Return (X, Y) of the center of cell containing provided text 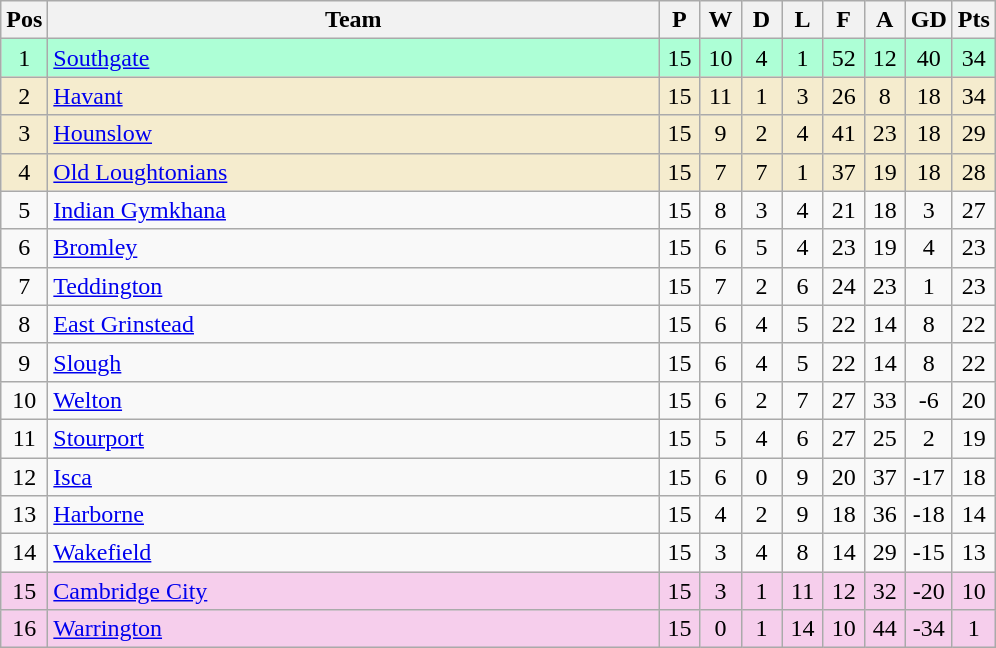
Cambridge City (354, 591)
Hounslow (354, 134)
Pts (974, 20)
East Grinstead (354, 324)
A (884, 20)
44 (884, 629)
-6 (928, 400)
33 (884, 400)
-15 (928, 553)
Slough (354, 362)
Indian Gymkhana (354, 210)
W (720, 20)
21 (844, 210)
16 (24, 629)
-20 (928, 591)
40 (928, 58)
26 (844, 96)
52 (844, 58)
Pos (24, 20)
36 (884, 515)
28 (974, 172)
Isca (354, 477)
Wakefield (354, 553)
24 (844, 286)
32 (884, 591)
Harborne (354, 515)
Warrington (354, 629)
Bromley (354, 248)
Old Loughtonians (354, 172)
Teddington (354, 286)
Stourport (354, 438)
-18 (928, 515)
-34 (928, 629)
41 (844, 134)
F (844, 20)
P (680, 20)
Team (354, 20)
GD (928, 20)
Havant (354, 96)
Southgate (354, 58)
25 (884, 438)
L (802, 20)
Welton (354, 400)
D (762, 20)
-17 (928, 477)
